Return (X, Y) of the center of cell containing provided text 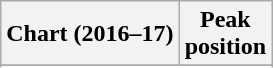
Peak position (225, 34)
Chart (2016–17) (90, 34)
